Pinpoint the cell where the given text exists, returning its (x, y) midpoint coordinate. 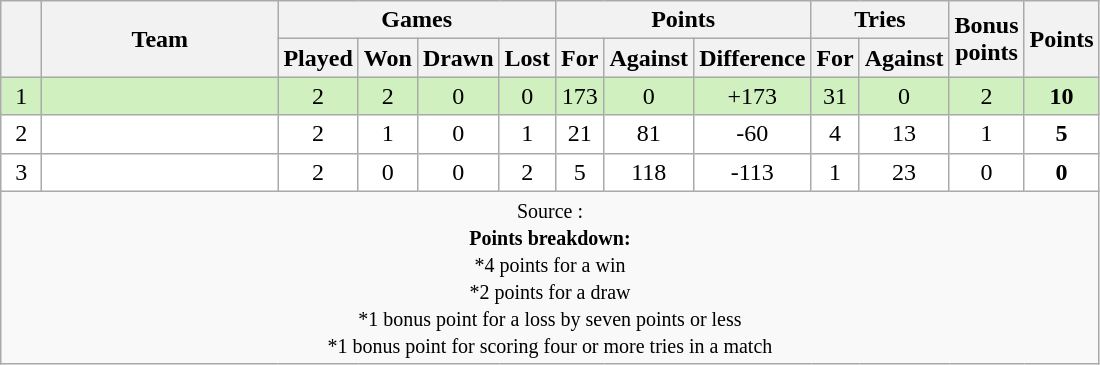
173 (579, 96)
Lost (527, 58)
Difference (752, 58)
Won (388, 58)
+173 (752, 96)
21 (579, 134)
Bonus points (986, 39)
31 (835, 96)
Team (160, 39)
13 (904, 134)
118 (649, 172)
Drawn (458, 58)
Games (417, 20)
Tries (880, 20)
81 (649, 134)
-113 (752, 172)
4 (835, 134)
23 (904, 172)
3 (22, 172)
10 (1062, 96)
Played (318, 58)
-60 (752, 134)
